Output the (x, y) coordinate of the center of the cell containing the given text.  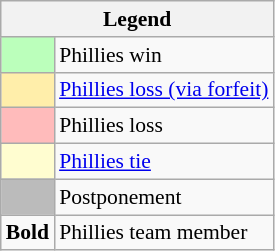
Phillies tie (164, 162)
Phillies team member (164, 233)
Phillies loss (164, 126)
Bold (28, 233)
Postponement (164, 197)
Phillies loss (via forfeit) (164, 90)
Legend (138, 19)
Phillies win (164, 55)
